Find where the given text appears and provide that cell's center as (x, y) coordinate. 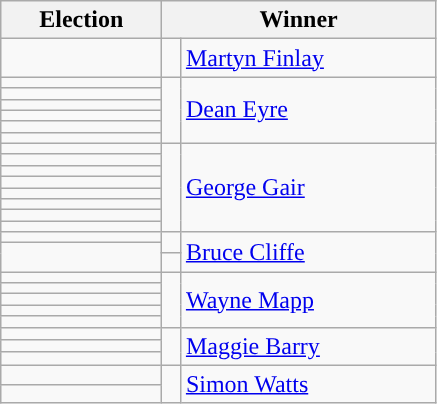
George Gair (308, 187)
Simon Watts (308, 384)
Election (82, 20)
Maggie Barry (308, 346)
Winner (299, 20)
Wayne Mapp (308, 300)
Martyn Finlay (308, 58)
Dean Eyre (308, 110)
Bruce Cliffe (308, 252)
